Provide the [x, y] coordinate of the cell's center where the given text is located.  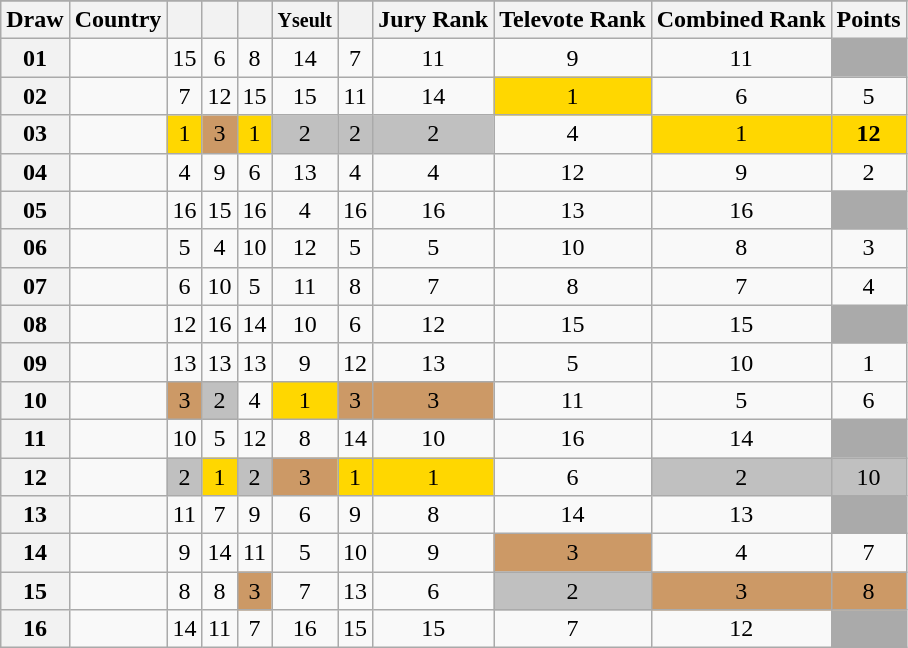
08 [35, 324]
05 [35, 210]
02 [35, 96]
Draw [35, 20]
Yseult [305, 20]
Points [868, 20]
07 [35, 286]
Combined Rank [741, 20]
04 [35, 172]
03 [35, 134]
Country [118, 20]
01 [35, 58]
06 [35, 248]
Jury Rank [434, 20]
Televote Rank [573, 20]
09 [35, 362]
